Provide the (x, y) coordinate of the cell's center where the given text is located.  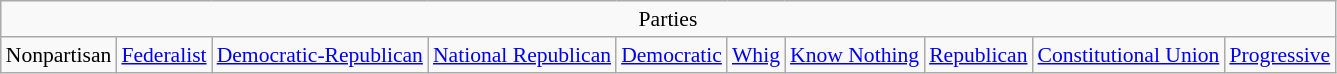
National Republican (522, 55)
Nonpartisan (59, 55)
Constitutional Union (1129, 55)
Federalist (164, 55)
Know Nothing (854, 55)
Whig (756, 55)
Parties (668, 19)
Democratic-Republican (320, 55)
Progressive (1280, 55)
Democratic (672, 55)
Republican (978, 55)
